For the text-containing cell, return its midpoint in (X, Y) coordinate format. 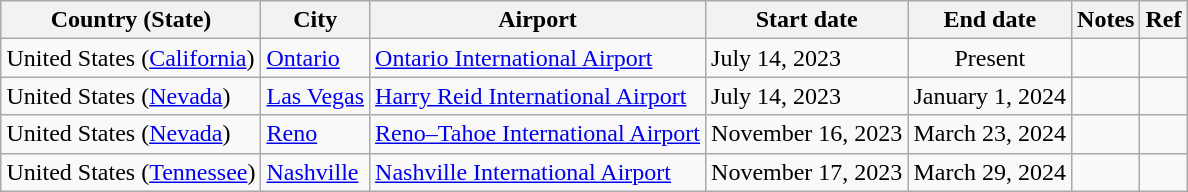
Harry Reid International Airport (538, 96)
Ontario International Airport (538, 58)
November 16, 2023 (807, 134)
City (316, 20)
Start date (807, 20)
Nashville International Airport (538, 172)
Las Vegas (316, 96)
Reno (316, 134)
United States (California) (131, 58)
End date (990, 20)
United States (Tennessee) (131, 172)
Ontario (316, 58)
Present (990, 58)
January 1, 2024 (990, 96)
Reno–Tahoe International Airport (538, 134)
Airport (538, 20)
Country (State) (131, 20)
Ref (1164, 20)
March 23, 2024 (990, 134)
Nashville (316, 172)
November 17, 2023 (807, 172)
March 29, 2024 (990, 172)
Notes (1106, 20)
